Locate the cell with the specified text and output its [X, Y] center coordinate. 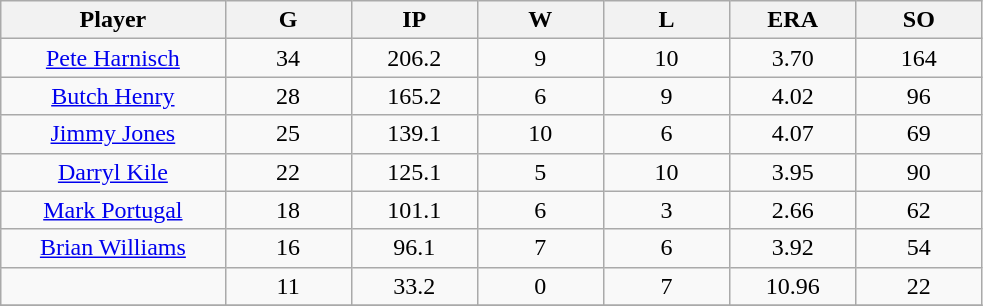
W [540, 20]
IP [414, 20]
69 [919, 134]
96.1 [414, 248]
139.1 [414, 134]
Pete Harnisch [113, 58]
3.95 [793, 172]
4.02 [793, 96]
4.07 [793, 134]
SO [919, 20]
28 [288, 96]
Jimmy Jones [113, 134]
96 [919, 96]
ERA [793, 20]
34 [288, 58]
Darryl Kile [113, 172]
2.66 [793, 210]
5 [540, 172]
125.1 [414, 172]
33.2 [414, 286]
25 [288, 134]
206.2 [414, 58]
0 [540, 286]
101.1 [414, 210]
3.70 [793, 58]
3 [666, 210]
164 [919, 58]
Butch Henry [113, 96]
16 [288, 248]
Mark Portugal [113, 210]
10.96 [793, 286]
L [666, 20]
Brian Williams [113, 248]
62 [919, 210]
90 [919, 172]
18 [288, 210]
3.92 [793, 248]
11 [288, 286]
165.2 [414, 96]
54 [919, 248]
Player [113, 20]
G [288, 20]
